Determine the [X, Y] coordinate at the center of the cell enclosing the given text.  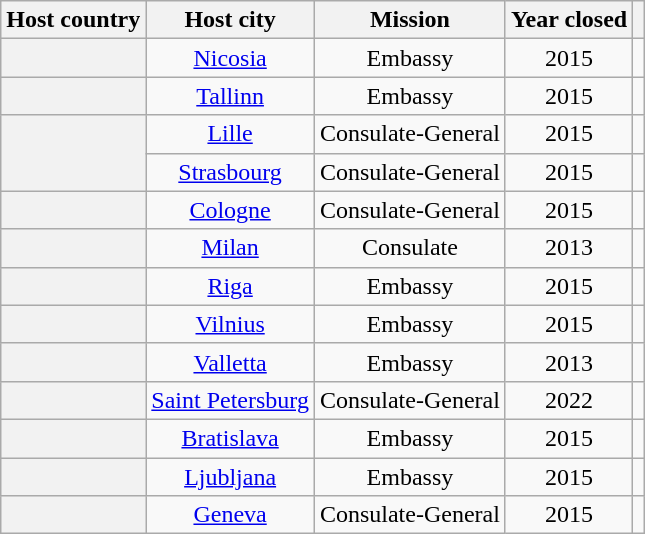
Tallinn [230, 96]
Year closed [568, 20]
Vilnius [230, 324]
Nicosia [230, 58]
Geneva [230, 515]
Milan [230, 248]
Lille [230, 134]
2022 [568, 400]
Valletta [230, 362]
Consulate [410, 248]
Cologne [230, 210]
Ljubljana [230, 477]
Saint Petersburg [230, 400]
Mission [410, 20]
Riga [230, 286]
Host country [74, 20]
Bratislava [230, 438]
Strasbourg [230, 172]
Host city [230, 20]
